From the cell containing the given text, extract its center point as [X, Y] coordinate. 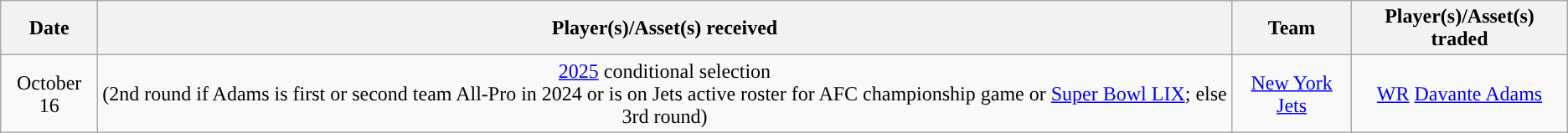
WR Davante Adams [1459, 94]
Player(s)/Asset(s) traded [1459, 28]
Player(s)/Asset(s) received [665, 28]
Date [49, 28]
October 16 [49, 94]
New York Jets [1292, 94]
Team [1292, 28]
